Provide the [X, Y] coordinate of the cell's center where the given text is located.  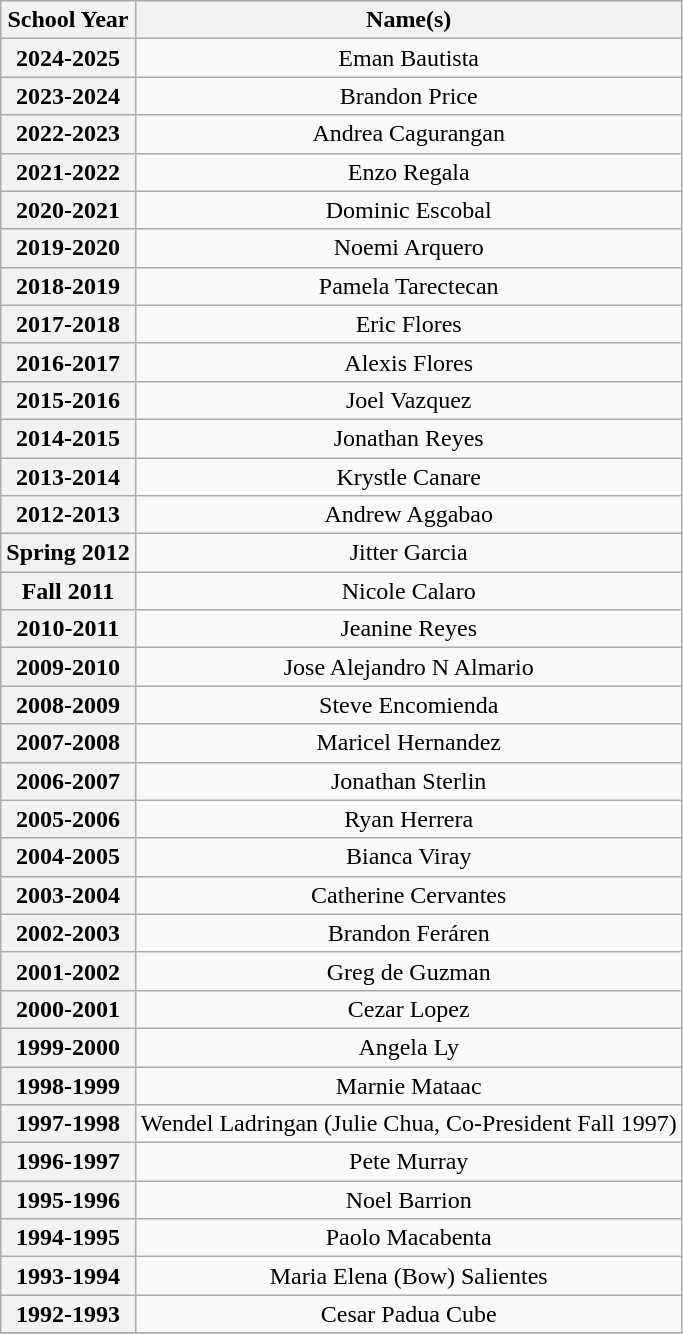
Jonathan Sterlin [408, 781]
Brandon Price [408, 96]
2022-2023 [68, 134]
Andrew Aggabao [408, 515]
2021-2022 [68, 172]
2020-2021 [68, 210]
Brandon Feráren [408, 933]
2017-2018 [68, 324]
Cesar Padua Cube [408, 1314]
2012-2013 [68, 515]
2010-2011 [68, 629]
2005-2006 [68, 819]
2009-2010 [68, 667]
2008-2009 [68, 705]
Enzo Regala [408, 172]
Greg de Guzman [408, 971]
1995-1996 [68, 1200]
Joel Vazquez [408, 400]
Name(s) [408, 20]
Eric Flores [408, 324]
2002-2003 [68, 933]
Jose Alejandro N Almario [408, 667]
1992-1993 [68, 1314]
1996-1997 [68, 1162]
2003-2004 [68, 895]
Pete Murray [408, 1162]
2018-2019 [68, 286]
2023-2024 [68, 96]
Angela Ly [408, 1047]
Paolo Macabenta [408, 1238]
2007-2008 [68, 743]
Wendel Ladringan (Julie Chua, Co-President Fall 1997) [408, 1124]
Andrea Cagurangan [408, 134]
Alexis Flores [408, 362]
Steve Encomienda [408, 705]
Maricel Hernandez [408, 743]
Fall 2011 [68, 591]
2015-2016 [68, 400]
2013-2014 [68, 477]
2000-2001 [68, 1009]
Jeanine Reyes [408, 629]
1998-1999 [68, 1085]
Jonathan Reyes [408, 438]
Dominic Escobal [408, 210]
Ryan Herrera [408, 819]
Maria Elena (Bow) Salientes [408, 1276]
Catherine Cervantes [408, 895]
1997-1998 [68, 1124]
1993-1994 [68, 1276]
2016-2017 [68, 362]
Pamela Tarectecan [408, 286]
Nicole Calaro [408, 591]
Jitter Garcia [408, 553]
Noel Barrion [408, 1200]
Spring 2012 [68, 553]
2001-2002 [68, 971]
2004-2005 [68, 857]
Krystle Canare [408, 477]
School Year [68, 20]
2014-2015 [68, 438]
2024-2025 [68, 58]
Noemi Arquero [408, 248]
1999-2000 [68, 1047]
Cezar Lopez [408, 1009]
Marnie Mataac [408, 1085]
2006-2007 [68, 781]
1994-1995 [68, 1238]
Eman Bautista [408, 58]
Bianca Viray [408, 857]
2019-2020 [68, 248]
